From the cell containing the given text, extract its center point as (x, y) coordinate. 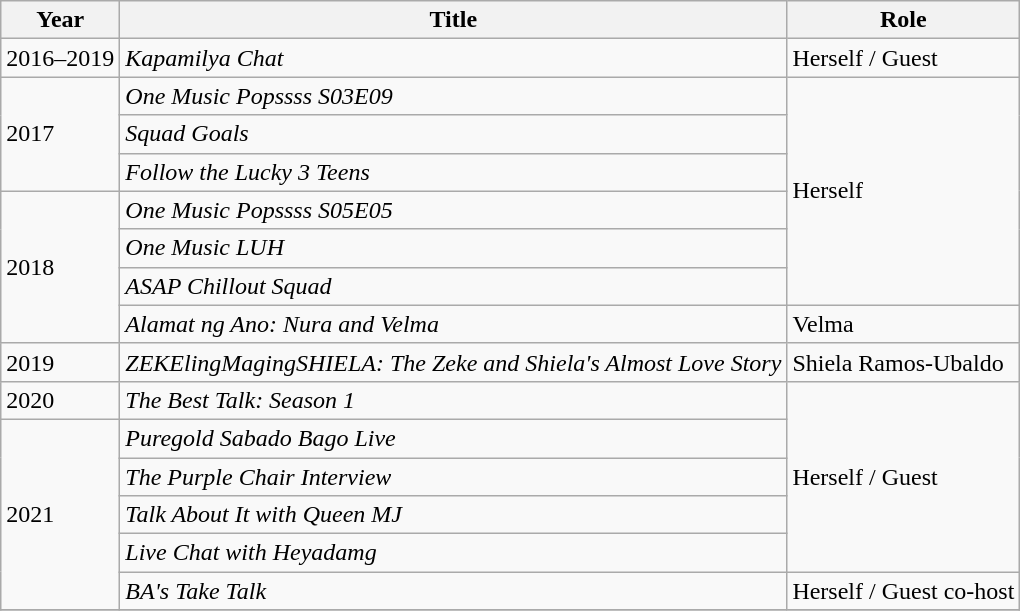
2019 (60, 362)
Role (904, 20)
Follow the Lucky 3 Teens (454, 172)
Year (60, 20)
The Purple Chair Interview (454, 477)
2017 (60, 134)
Shiela Ramos-Ubaldo (904, 362)
The Best Talk: Season 1 (454, 400)
Title (454, 20)
BA's Take Talk (454, 591)
Live Chat with Heyadamg (454, 553)
Talk About It with Queen MJ (454, 515)
One Music Popssss S03E09 (454, 96)
Kapamilya Chat (454, 58)
One Music LUH (454, 248)
Herself (904, 191)
2016–2019 (60, 58)
ZEKElingMagingSHIELA: The Zeke and Shiela's Almost Love Story (454, 362)
2020 (60, 400)
ASAP Chillout Squad (454, 286)
Alamat ng Ano: Nura and Velma (454, 324)
Puregold Sabado Bago Live (454, 438)
Squad Goals (454, 134)
One Music Popssss S05E05 (454, 210)
2021 (60, 514)
2018 (60, 267)
Velma (904, 324)
Herself / Guest co-host (904, 591)
